Pinpoint the cell where the given text exists, returning its [X, Y] midpoint coordinate. 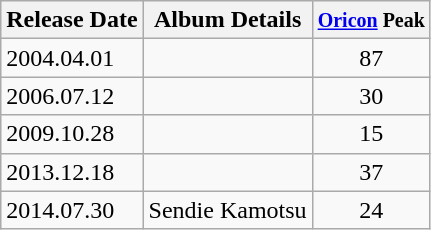
24 [371, 210]
Oricon Peak [371, 20]
15 [371, 134]
87 [371, 58]
Sendie Kamotsu [228, 210]
2014.07.30 [72, 210]
2004.04.01 [72, 58]
2006.07.12 [72, 96]
Album Details [228, 20]
37 [371, 172]
30 [371, 96]
Release Date [72, 20]
2009.10.28 [72, 134]
2013.12.18 [72, 172]
